For the text-containing cell, return its midpoint in (x, y) coordinate format. 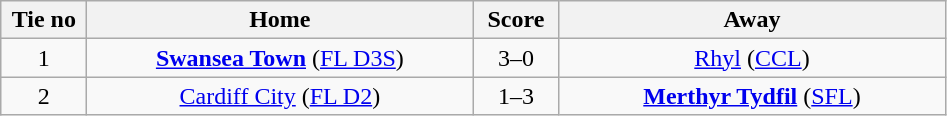
3–0 (516, 58)
1 (44, 58)
Cardiff City (FL D2) (280, 96)
Rhyl (CCL) (752, 58)
2 (44, 96)
Home (280, 20)
Swansea Town (FL D3S) (280, 58)
Merthyr Tydfil (SFL) (752, 96)
Score (516, 20)
Tie no (44, 20)
Away (752, 20)
1–3 (516, 96)
